Extract the [x, y] coordinate from the center of the cell holding the provided text.  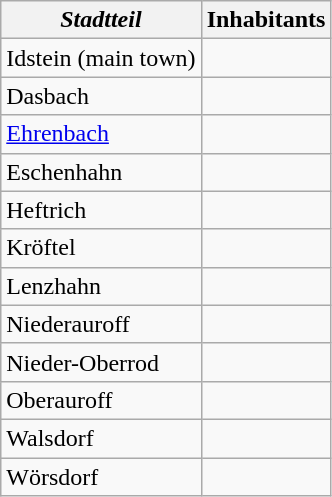
Walsdorf [101, 438]
Heftrich [101, 210]
Niederauroff [101, 324]
Kröftel [101, 248]
Inhabitants [266, 20]
Nieder-Oberrod [101, 362]
Stadtteil [101, 20]
Wörsdorf [101, 477]
Idstein (main town) [101, 58]
Eschenhahn [101, 172]
Dasbach [101, 96]
Ehrenbach [101, 134]
Oberauroff [101, 400]
Lenzhahn [101, 286]
